Capture the cell that displays the provided text and extract its [X, Y] central coordinate. 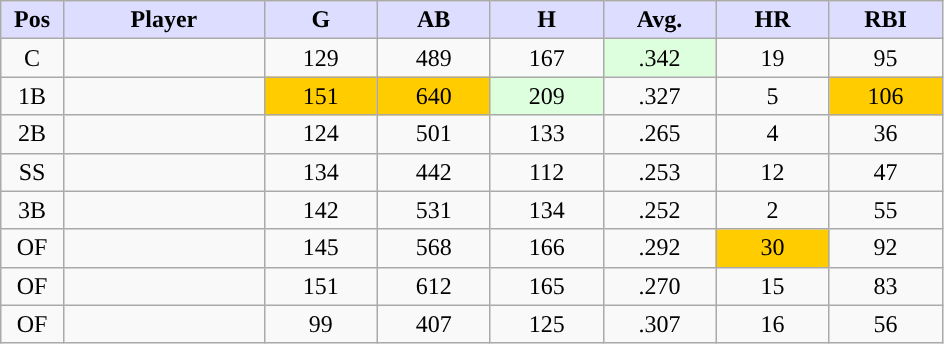
501 [434, 134]
.292 [660, 248]
3B [32, 210]
36 [886, 134]
167 [546, 58]
112 [546, 172]
125 [546, 324]
12 [772, 172]
Player [164, 20]
489 [434, 58]
55 [886, 210]
.307 [660, 324]
47 [886, 172]
5 [772, 96]
612 [434, 286]
124 [320, 134]
106 [886, 96]
.265 [660, 134]
19 [772, 58]
.342 [660, 58]
165 [546, 286]
G [320, 20]
640 [434, 96]
.270 [660, 286]
4 [772, 134]
2 [772, 210]
RBI [886, 20]
15 [772, 286]
.252 [660, 210]
442 [434, 172]
83 [886, 286]
99 [320, 324]
HR [772, 20]
166 [546, 248]
Avg. [660, 20]
142 [320, 210]
531 [434, 210]
SS [32, 172]
209 [546, 96]
30 [772, 248]
C [32, 58]
.327 [660, 96]
H [546, 20]
407 [434, 324]
1B [32, 96]
56 [886, 324]
92 [886, 248]
Pos [32, 20]
145 [320, 248]
133 [546, 134]
AB [434, 20]
129 [320, 58]
2B [32, 134]
.253 [660, 172]
95 [886, 58]
16 [772, 324]
568 [434, 248]
